Detect which cell encompasses the target text, then output its [X, Y] center coordinate. 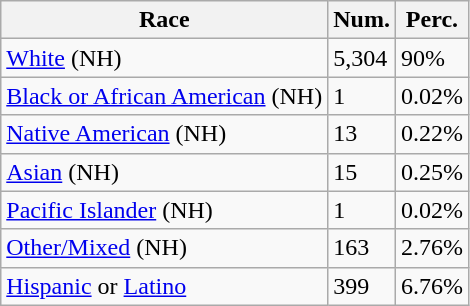
15 [362, 172]
13 [362, 134]
90% [432, 58]
Hispanic or Latino [164, 286]
Perc. [432, 20]
163 [362, 248]
Black or African American (NH) [164, 96]
Num. [362, 20]
5,304 [362, 58]
0.22% [432, 134]
2.76% [432, 248]
Pacific Islander (NH) [164, 210]
Native American (NH) [164, 134]
0.25% [432, 172]
Race [164, 20]
6.76% [432, 286]
399 [362, 286]
White (NH) [164, 58]
Other/Mixed (NH) [164, 248]
Asian (NH) [164, 172]
